Determine the [X, Y] coordinate at the center of the cell enclosing the given text.  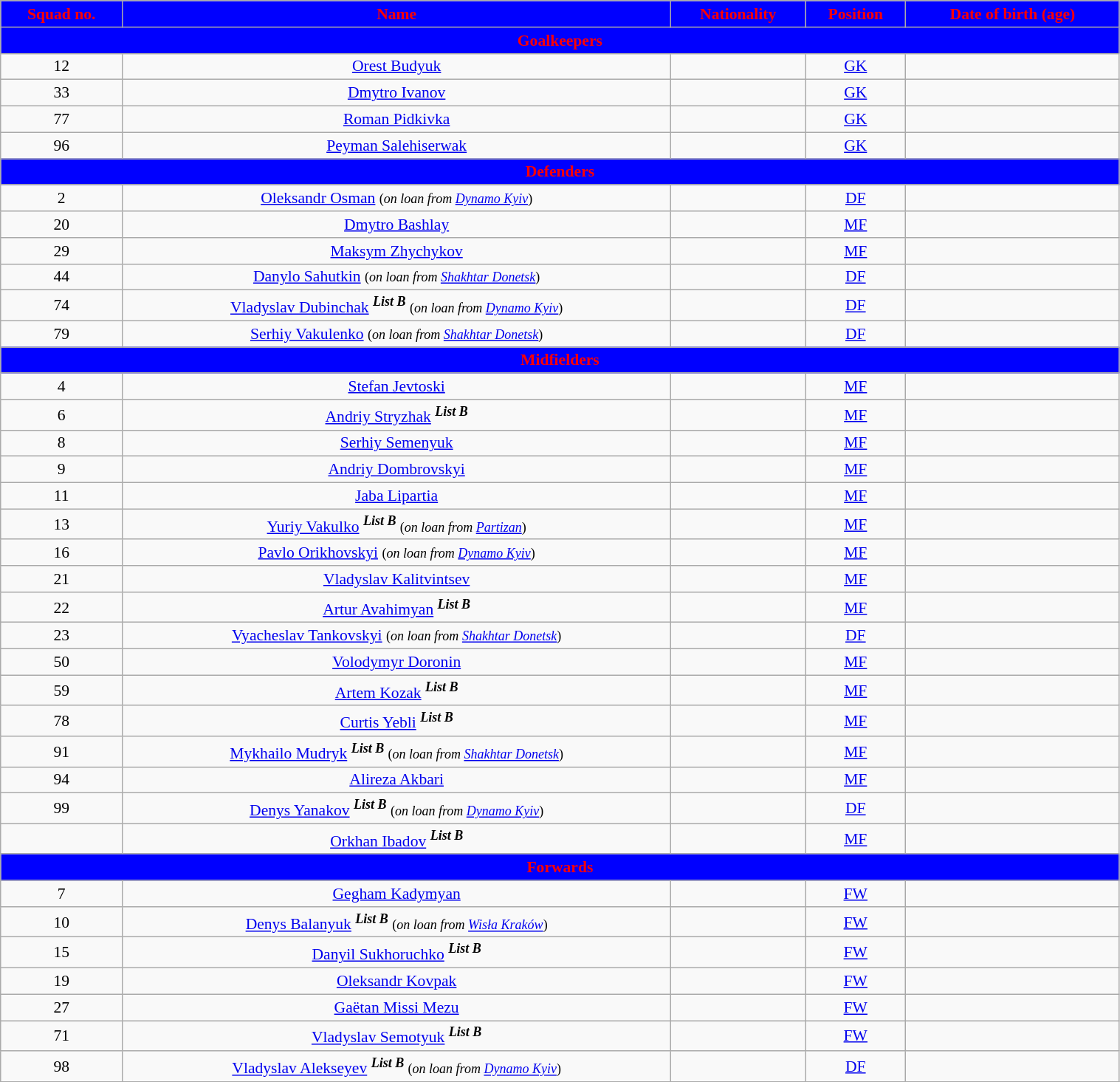
Andriy Stryzhak List B [397, 415]
Midfielders [560, 360]
Maksym Zhychykov [397, 251]
Mykhailo Mudryk List B (on loan from Shakhtar Donetsk) [397, 752]
Orkhan Ibadov List B [397, 839]
Dmytro Ivanov [397, 93]
27 [62, 1007]
Denys Yanakov List B (on loan from Dynamo Kyiv) [397, 808]
Date of birth (age) [1013, 14]
11 [62, 496]
71 [62, 1035]
Dmytro Bashlay [397, 225]
Forwards [560, 868]
91 [62, 752]
33 [62, 93]
16 [62, 553]
Vladyslav Alekseyev List B (on loan from Dynamo Kyiv) [397, 1066]
21 [62, 579]
29 [62, 251]
Name [397, 14]
Danyil Sukhoruchko List B [397, 953]
74 [62, 306]
Vladyslav Kalitvintsev [397, 579]
7 [62, 894]
15 [62, 953]
Alireza Akbari [397, 781]
4 [62, 387]
12 [62, 66]
Stefan Jevtoski [397, 387]
59 [62, 691]
Oleksandr Osman (on loan from Dynamo Kyiv) [397, 199]
22 [62, 607]
Jaba Lipartia [397, 496]
10 [62, 922]
96 [62, 145]
2 [62, 199]
Pavlo Orikhovskyi (on loan from Dynamo Kyiv) [397, 553]
Orest Budyuk [397, 66]
Oleksandr Kovpak [397, 982]
Vladyslav Dubinchak List B (on loan from Dynamo Kyiv) [397, 306]
Gaëtan Missi Mezu [397, 1007]
78 [62, 721]
9 [62, 470]
Roman Pidkivka [397, 120]
99 [62, 808]
Gegham Kadymyan [397, 894]
Yuriy Vakulko List B (on loan from Partizan) [397, 524]
Curtis Yebli List B [397, 721]
94 [62, 781]
Artem Kozak List B [397, 691]
Danylo Sahutkin (on loan from Shakhtar Donetsk) [397, 277]
Squad no. [62, 14]
Andriy Dombrovskyi [397, 470]
Position [856, 14]
Peyman Salehiserwak [397, 145]
Volodymyr Doronin [397, 662]
Vladyslav Semotyuk List B [397, 1035]
8 [62, 444]
79 [62, 334]
Artur Avahimyan List B [397, 607]
20 [62, 225]
98 [62, 1066]
Defenders [560, 172]
Vyacheslav Tankovskyi (on loan from Shakhtar Donetsk) [397, 636]
Serhiy Vakulenko (on loan from Shakhtar Donetsk) [397, 334]
19 [62, 982]
50 [62, 662]
77 [62, 120]
6 [62, 415]
Goalkeepers [560, 41]
44 [62, 277]
13 [62, 524]
23 [62, 636]
Nationality [738, 14]
Serhiy Semenyuk [397, 444]
Denys Balanyuk List B (on loan from Wisła Kraków) [397, 922]
